Output the [X, Y] coordinate of the center of the cell containing the given text.  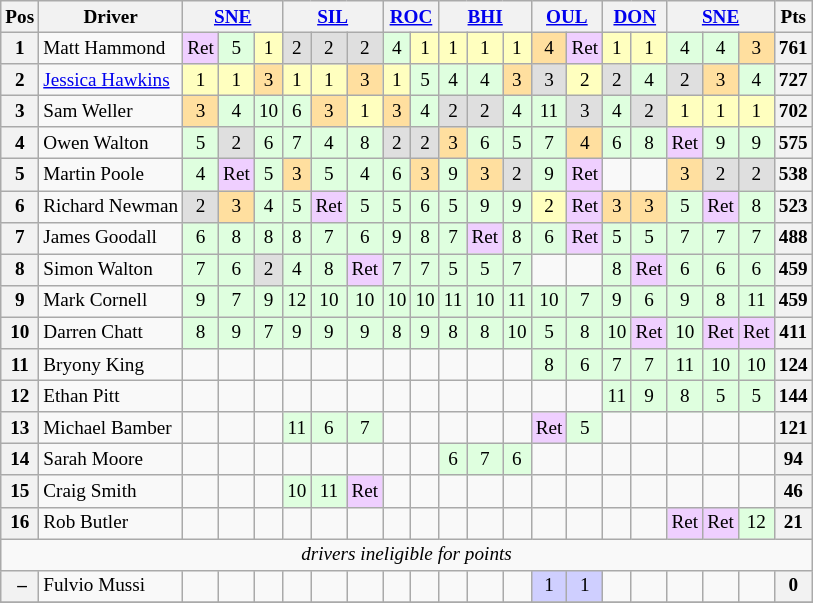
– [20, 586]
0 [793, 586]
16 [20, 523]
drivers ineligible for points [406, 554]
488 [793, 238]
46 [793, 491]
Fulvio Mussi [111, 586]
15 [20, 491]
575 [793, 143]
Richard Newman [111, 206]
Martin Poole [111, 175]
Darren Chatt [111, 333]
144 [793, 396]
Bryony King [111, 365]
DON [635, 17]
Owen Walton [111, 143]
Sarah Moore [111, 460]
Sam Weller [111, 111]
124 [793, 365]
702 [793, 111]
538 [793, 175]
Matt Hammond [111, 48]
13 [20, 428]
761 [793, 48]
ROC [412, 17]
Driver [111, 17]
727 [793, 80]
Ethan Pitt [111, 396]
Craig Smith [111, 491]
Mark Cornell [111, 301]
Jessica Hawkins [111, 80]
SIL [333, 17]
94 [793, 460]
Pos [20, 17]
411 [793, 333]
14 [20, 460]
21 [793, 523]
121 [793, 428]
Pts [793, 17]
BHI [485, 17]
Simon Walton [111, 270]
Michael Bamber [111, 428]
James Goodall [111, 238]
Rob Butler [111, 523]
OUL [567, 17]
523 [793, 206]
